Capture the cell that displays the provided text and extract its [x, y] central coordinate. 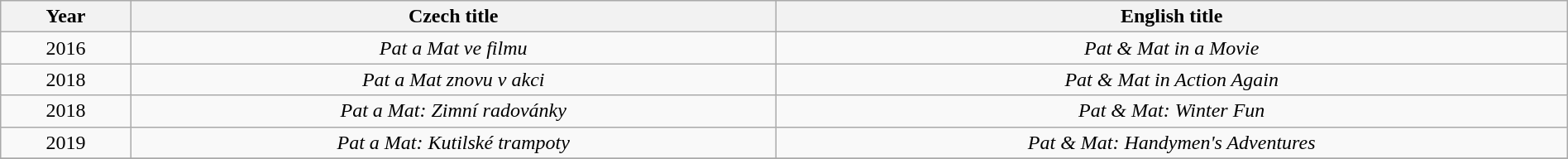
Pat a Mat: Zimní radovánky [453, 111]
Pat a Mat ve filmu [453, 48]
Pat a Mat: Kutilské trampoty [453, 142]
Pat & Mat in Action Again [1171, 79]
Pat & Mat: Winter Fun [1171, 111]
2019 [66, 142]
Pat & Mat in a Movie [1171, 48]
2016 [66, 48]
Pat & Mat: Handymen's Adventures [1171, 142]
Year [66, 17]
Pat a Mat znovu v akci [453, 79]
English title [1171, 17]
Czech title [453, 17]
